Extract the [x, y] coordinate from the center of the cell holding the provided text.  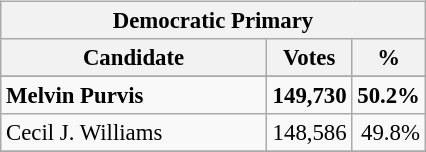
50.2% [388, 96]
Votes [309, 58]
49.8% [388, 133]
Democratic Primary [213, 21]
Candidate [134, 58]
Cecil J. Williams [134, 133]
148,586 [309, 133]
Melvin Purvis [134, 96]
% [388, 58]
149,730 [309, 96]
